Locate the cell with the specified text and output its (x, y) center coordinate. 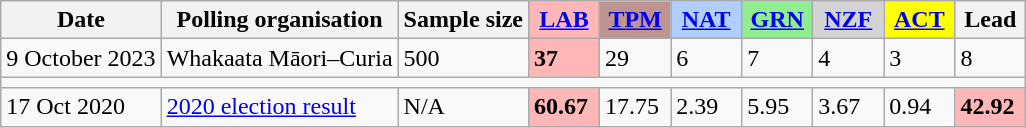
NAT (706, 20)
N/A (463, 107)
3.67 (848, 107)
37 (564, 58)
42.92 (990, 107)
Polling organisation (280, 20)
29 (636, 58)
3 (920, 58)
Lead (990, 20)
8 (990, 58)
TPM (636, 20)
6 (706, 58)
4 (848, 58)
9 October 2023 (81, 58)
60.67 (564, 107)
ACT (920, 20)
LAB (564, 20)
17 Oct 2020 (81, 107)
Date (81, 20)
0.94 (920, 107)
5.95 (778, 107)
17.75 (636, 107)
Sample size (463, 20)
NZF (848, 20)
GRN (778, 20)
Whakaata Māori–Curia (280, 58)
500 (463, 58)
2.39 (706, 107)
2020 election result (280, 107)
7 (778, 58)
